Output the [X, Y] coordinate of the center of the cell containing the given text.  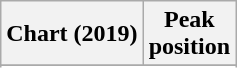
Peak position [189, 34]
Chart (2019) [72, 34]
